Extract the [x, y] coordinate from the center of the cell holding the provided text.  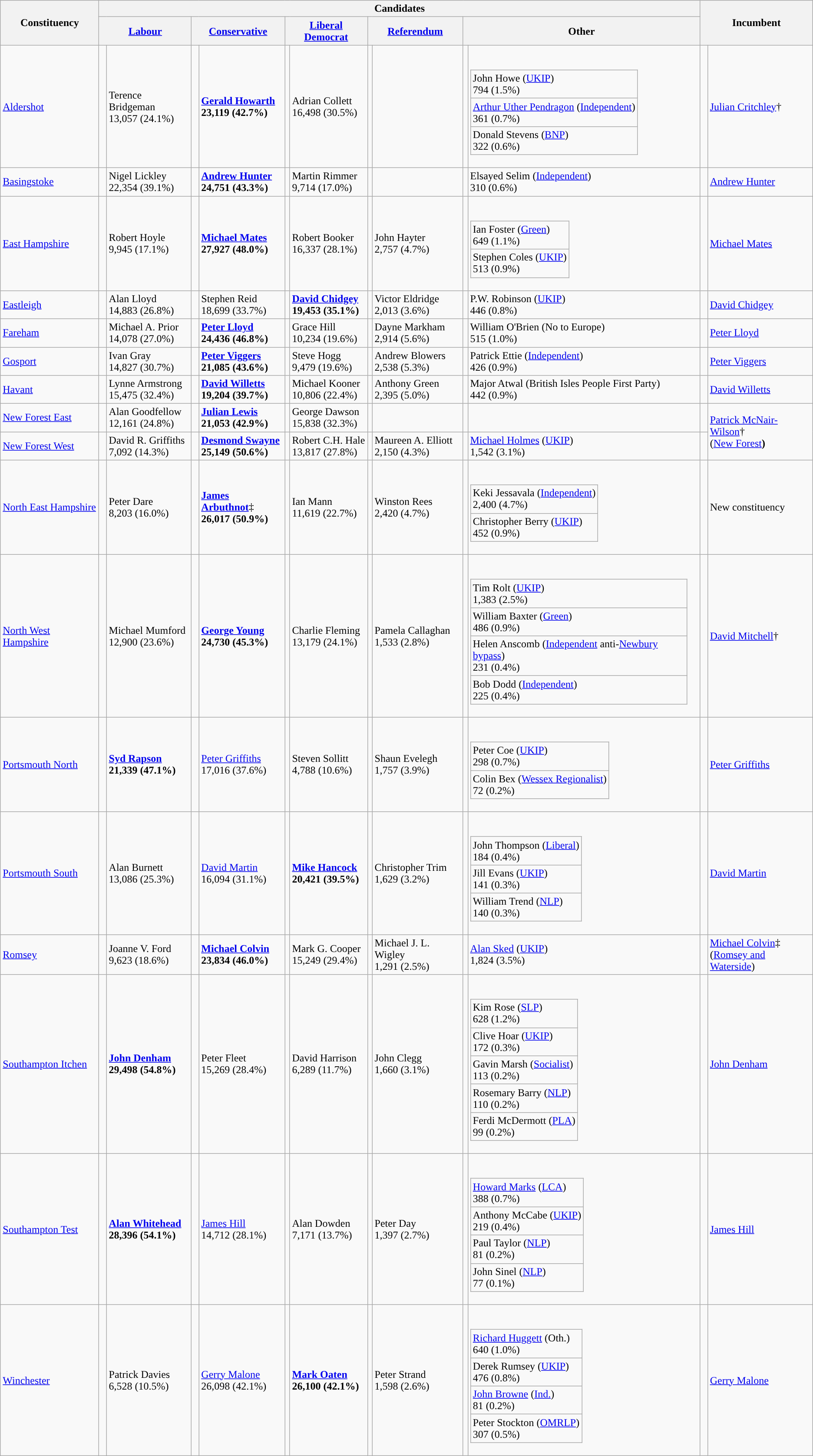
New Forest West [50, 446]
Conservative [238, 31]
Julian Critchley† [760, 107]
Richard Huggett (Oth.)640 (1.0%) Derek Rumsey (UKIP)476 (0.8%) John Browne (Ind.)81 (0.2%) Peter Stockton (OMRLP)307 (0.5%) [584, 1380]
William O'Brien (No to Europe)515 (1.0%) [584, 333]
David R. Griffiths7,092 (14.3%) [149, 446]
Elsayed Selim (Independent)310 (0.6%) [584, 182]
Anthony McCabe (UKIP)219 (0.4%) [527, 1221]
Maureen A. Elliott2,150 (4.3%) [418, 446]
Victor Eldridge2,013 (3.6%) [418, 305]
East Hampshire [50, 244]
Fareham [50, 333]
James Hill [760, 1229]
Michael Mates [760, 244]
Peter Lloyd [760, 333]
North East Hampshire [50, 507]
Major Atwal (British Isles People First Party)442 (0.9%) [584, 390]
Paul Taylor (NLP)81 (0.2%) [527, 1249]
Richard Huggett (Oth.)640 (1.0%) [526, 1344]
Ferdi McDermott (PLA)99 (0.2%) [524, 1126]
Bob Dodd (Independent)225 (0.4%) [578, 690]
Alan Dowden7,171 (13.7%) [328, 1229]
Howard Marks (LCA)388 (0.7%) Anthony McCabe (UKIP)219 (0.4%) Paul Taylor (NLP)81 (0.2%) John Sinel (NLP)77 (0.1%) [584, 1229]
Kim Rose (SLP)628 (1.2%) Clive Hoar (UKIP)172 (0.3%) Gavin Marsh (Socialist)113 (0.2%) Rosemary Barry (NLP)110 (0.2%) Ferdi McDermott (PLA)99 (0.2%) [584, 1064]
Andrew Hunter24,751 (43.3%) [242, 182]
Kim Rose (SLP)628 (1.2%) [524, 1013]
William Baxter (Green)486 (0.9%) [578, 622]
Pamela Callaghan1,533 (2.8%) [418, 636]
Jill Evans (UKIP)141 (0.3%) [526, 879]
Robert Hoyle9,945 (17.1%) [149, 244]
Gerry Malone [760, 1380]
Peter Stockton (OMRLP)307 (0.5%) [526, 1428]
Peter Griffiths [760, 764]
Peter Viggers21,085 (43.6%) [242, 361]
Desmond Swayne25,149 (50.6%) [242, 446]
John Hayter2,757 (4.7%) [418, 244]
Peter Coe (UKIP)298 (0.7%) [539, 756]
Helen Anscomb (Independent anti-Newbury bypass)231 (0.4%) [578, 656]
Michael A. Prior14,078 (27.0%) [149, 333]
James Hill14,712 (28.1%) [242, 1229]
Stephen Coles (UKIP)513 (0.9%) [519, 263]
David Harrison6,289 (11.7%) [328, 1064]
Peter Strand1,598 (2.6%) [418, 1380]
Peter Coe (UKIP)298 (0.7%) Colin Bex (Wessex Regionalist)72 (0.2%) [584, 764]
Alan Whitehead28,396 (54.1%) [149, 1229]
Labour [145, 31]
Howard Marks (LCA)388 (0.7%) [527, 1193]
Eastleigh [50, 305]
John Howe (UKIP)794 (1.5%) Arthur Uther Pendragon (Independent)361 (0.7%) Donald Stevens (BNP)322 (0.6%) [584, 107]
P.W. Robinson (UKIP)446 (0.8%) [584, 305]
Stephen Reid18,699 (33.7%) [242, 305]
John Sinel (NLP)77 (0.1%) [527, 1277]
Robert C.H. Hale13,817 (27.8%) [328, 446]
John Howe (UKIP)794 (1.5%) [554, 84]
Portsmouth North [50, 764]
Derek Rumsey (UKIP)476 (0.8%) [526, 1372]
Winston Rees2,420 (4.7%) [418, 507]
Patrick Davies6,528 (10.5%) [149, 1380]
William Trend (NLP)140 (0.3%) [526, 907]
Julian Lewis21,053 (42.9%) [242, 418]
Clive Hoar (UKIP)172 (0.3%) [524, 1042]
Martin Rimmer9,714 (17.0%) [328, 182]
George Young24,730 (45.3%) [242, 636]
Peter Viggers [760, 361]
Mike Hancock20,421 (39.5%) [328, 873]
Liberal Democrat [326, 31]
Nigel Lickley22,354 (39.1%) [149, 182]
Alan Burnett13,086 (25.3%) [149, 873]
Syd Rapson21,339 (47.1%) [149, 764]
Tim Rolt (UKIP)1,383 (2.5%) [578, 594]
Constituency [50, 23]
Steve Hogg9,479 (19.6%) [328, 361]
Michael Colvin23,834 (46.0%) [242, 955]
Peter Day1,397 (2.7%) [418, 1229]
Andrew Hunter [760, 182]
Anthony Green2,395 (5.0%) [418, 390]
Mark G. Cooper15,249 (29.4%) [328, 955]
Aldershot [50, 107]
Andrew Blowers2,538 (5.3%) [418, 361]
Colin Bex (Wessex Regionalist)72 (0.2%) [539, 785]
Gavin Marsh (Socialist)113 (0.2%) [524, 1070]
David Willetts [760, 390]
Southampton Test [50, 1229]
Michael Colvin‡(Romsey and Waterside) [760, 955]
Adrian Collett16,498 (30.5%) [328, 107]
Referendum [415, 31]
Terence Bridgeman13,057 (24.1%) [149, 107]
Southampton Itchen [50, 1064]
Grace Hill10,234 (19.6%) [328, 333]
George Dawson15,838 (32.3%) [328, 418]
Peter Lloyd24,436 (46.8%) [242, 333]
Portsmouth South [50, 873]
Mark Oaten26,100 (42.1%) [328, 1380]
Alan Lloyd14,883 (26.8%) [149, 305]
Michael J. L. Wigley1,291 (2.5%) [418, 955]
John Thompson (Liberal)184 (0.4%) Jill Evans (UKIP)141 (0.3%) William Trend (NLP)140 (0.3%) [584, 873]
Patrick Ettie (Independent)426 (0.9%) [584, 361]
Peter Griffiths17,016 (37.6%) [242, 764]
Winchester [50, 1380]
Peter Dare8,203 (16.0%) [149, 507]
Charlie Fleming13,179 (24.1%) [328, 636]
David Mitchell† [760, 636]
Christopher Trim1,629 (3.2%) [418, 873]
Other [582, 31]
David Chidgey [760, 305]
David Martin [760, 873]
Gerald Howarth23,119 (42.7%) [242, 107]
John Thompson (Liberal)184 (0.4%) [526, 851]
Ian Foster (Green)649 (1.1%) [519, 235]
Ian Foster (Green)649 (1.1%) Stephen Coles (UKIP)513 (0.9%) [584, 244]
Michael Holmes (UKIP)1,542 (3.1%) [584, 446]
North West Hampshire [50, 636]
Incumbent [757, 23]
Alan Goodfellow12,161 (24.8%) [149, 418]
John Browne (Ind.)81 (0.2%) [526, 1400]
Keki Jessavala (Independent)2,400 (4.7%) Christopher Berry (UKIP)452 (0.9%) [584, 507]
Michael Mumford12,900 (23.6%) [149, 636]
James Arbuthnot‡26,017 (50.9%) [242, 507]
Gerry Malone26,098 (42.1%) [242, 1380]
John Clegg1,660 (3.1%) [418, 1064]
Donald Stevens (BNP)322 (0.6%) [554, 141]
John Denham29,498 (54.8%) [149, 1064]
Peter Fleet15,269 (28.4%) [242, 1064]
Dayne Markham2,914 (5.6%) [418, 333]
David Willetts19,204 (39.7%) [242, 390]
David Martin16,094 (31.1%) [242, 873]
Rosemary Barry (NLP)110 (0.2%) [524, 1098]
Lynne Armstrong15,475 (32.4%) [149, 390]
Michael Mates27,927 (48.0%) [242, 244]
Arthur Uther Pendragon (Independent)361 (0.7%) [554, 112]
Ian Mann11,619 (22.7%) [328, 507]
Gosport [50, 361]
New constituency [760, 507]
Christopher Berry (UKIP)452 (0.9%) [534, 527]
New Forest East [50, 418]
Candidates [400, 9]
Robert Booker16,337 (28.1%) [328, 244]
Steven Sollitt4,788 (10.6%) [328, 764]
Michael Kooner10,806 (22.4%) [328, 390]
Alan Sked (UKIP)1,824 (3.5%) [584, 955]
Basingstoke [50, 182]
Shaun Evelegh1,757 (3.9%) [418, 764]
David Chidgey19,453 (35.1%) [328, 305]
Havant [50, 390]
John Denham [760, 1064]
Ivan Gray14,827 (30.7%) [149, 361]
Romsey [50, 955]
Patrick McNair-Wilson†(New Forest) [760, 432]
Joanne V. Ford9,623 (18.6%) [149, 955]
Keki Jessavala (Independent)2,400 (4.7%) [534, 499]
